Output the (X, Y) coordinate of the center of the cell containing the given text.  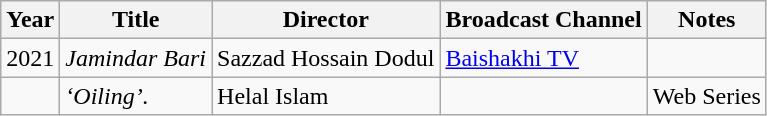
Notes (706, 20)
Director (326, 20)
Sazzad Hossain Dodul (326, 58)
‘Oiling’. (136, 96)
Jamindar Bari (136, 58)
2021 (30, 58)
Baishakhi TV (544, 58)
Web Series (706, 96)
Title (136, 20)
Broadcast Channel (544, 20)
Year (30, 20)
Helal Islam (326, 96)
